Detect which cell encompasses the target text, then output its [x, y] center coordinate. 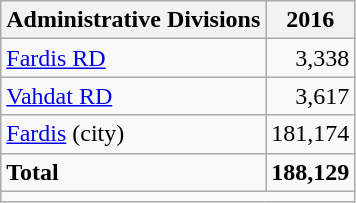
188,129 [310, 172]
Fardis (city) [134, 134]
3,617 [310, 96]
2016 [310, 20]
Fardis RD [134, 58]
Administrative Divisions [134, 20]
Total [134, 172]
181,174 [310, 134]
Vahdat RD [134, 96]
3,338 [310, 58]
